For the text-containing cell, return its midpoint in [x, y] coordinate format. 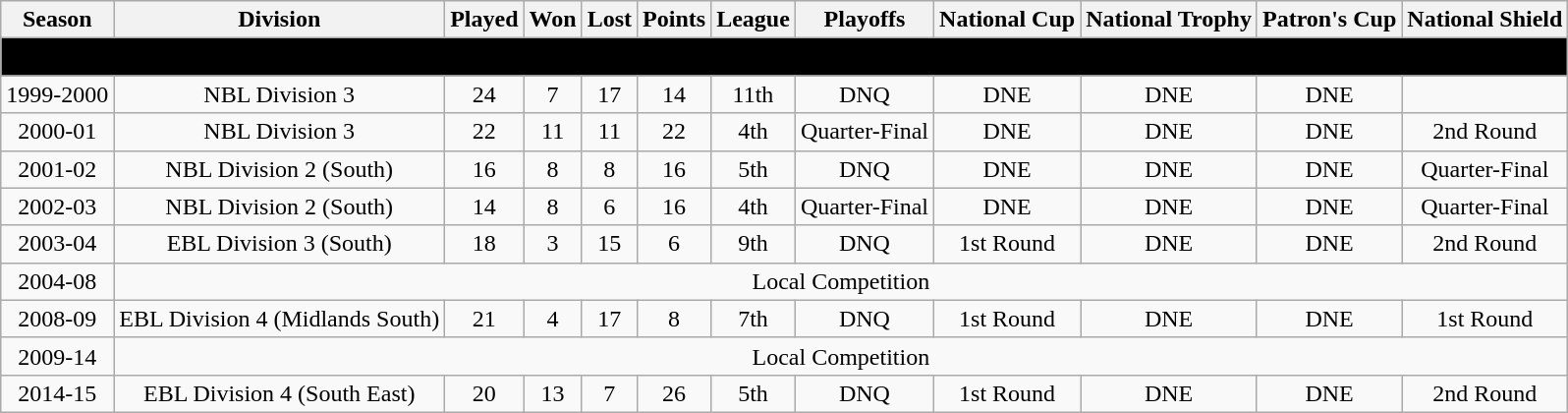
7th [754, 319]
National Shield [1485, 20]
13 [552, 393]
Division [279, 20]
2014-15 [57, 393]
Brighton Cougars [784, 57]
Played [484, 20]
2000-01 [57, 132]
2008-09 [57, 319]
Points [674, 20]
Playoffs [865, 20]
11th [754, 94]
2004-08 [57, 281]
24 [484, 94]
2001-02 [57, 169]
18 [484, 244]
Season [57, 20]
Patron's Cup [1328, 20]
Won [552, 20]
National Trophy [1169, 20]
EBL Division 3 (South) [279, 244]
EBL Division 4 (South East) [279, 393]
20 [484, 393]
2003-04 [57, 244]
21 [484, 319]
Lost [609, 20]
EBL Division 4 (Midlands South) [279, 319]
1999-2000 [57, 94]
9th [754, 244]
4 [552, 319]
2002-03 [57, 206]
26 [674, 393]
2009-14 [57, 356]
League [754, 20]
3 [552, 244]
National Cup [1008, 20]
15 [609, 244]
